Search for the cell housing the specified text and yield its (X, Y) center coordinate. 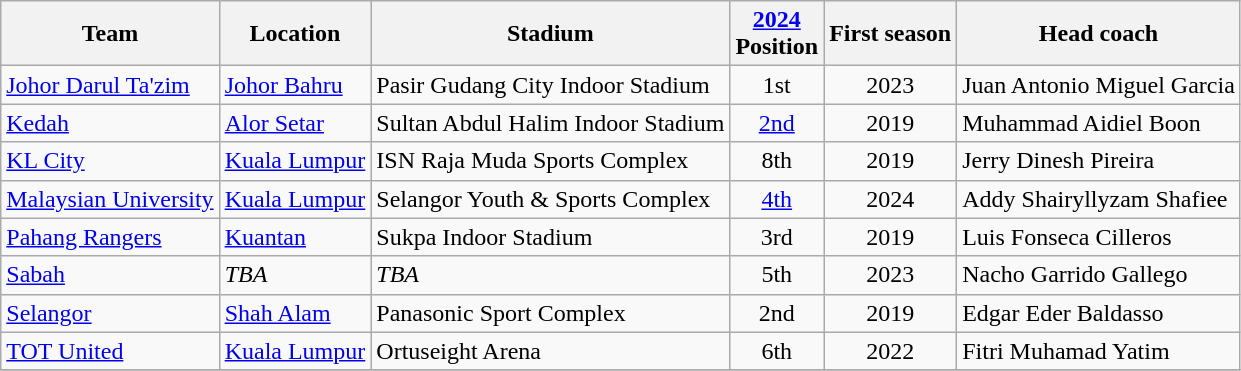
ISN Raja Muda Sports Complex (550, 161)
5th (777, 275)
Alor Setar (295, 123)
KL City (110, 161)
Kuantan (295, 237)
Sukpa Indoor Stadium (550, 237)
Selangor Youth & Sports Complex (550, 199)
Luis Fonseca Cilleros (1099, 237)
Johor Darul Ta'zim (110, 85)
6th (777, 351)
Head coach (1099, 34)
Stadium (550, 34)
2022 (890, 351)
Team (110, 34)
Selangor (110, 313)
Sultan Abdul Halim Indoor Stadium (550, 123)
Kedah (110, 123)
8th (777, 161)
Shah Alam (295, 313)
Addy Shairyllyzam Shafiee (1099, 199)
Location (295, 34)
Muhammad Aidiel Boon (1099, 123)
Juan Antonio Miguel Garcia (1099, 85)
Pasir Gudang City Indoor Stadium (550, 85)
Malaysian University (110, 199)
Pahang Rangers (110, 237)
First season (890, 34)
Jerry Dinesh Pireira (1099, 161)
1st (777, 85)
4th (777, 199)
Johor Bahru (295, 85)
Ortuseight Arena (550, 351)
Fitri Muhamad Yatim (1099, 351)
Sabah (110, 275)
TOT United (110, 351)
Panasonic Sport Complex (550, 313)
Nacho Garrido Gallego (1099, 275)
Edgar Eder Baldasso (1099, 313)
2024 Position (777, 34)
3rd (777, 237)
2024 (890, 199)
